Capture the cell that displays the provided text and extract its (X, Y) central coordinate. 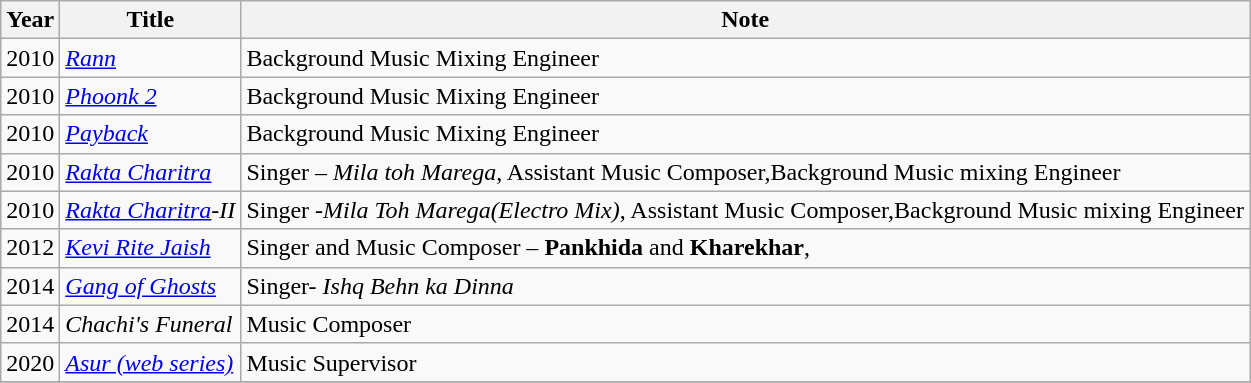
Singer -Mila Toh Marega(Electro Mix), Assistant Music Composer,Background Music mixing Engineer (746, 210)
Phoonk 2 (150, 96)
Singer and Music Composer – Pankhida and Kharekhar, (746, 248)
Rann (150, 58)
Asur (web series) (150, 362)
Chachi's Funeral (150, 324)
Singer- Ishq Behn ka Dinna (746, 286)
Note (746, 20)
Year (30, 20)
2020 (30, 362)
Title (150, 20)
Payback (150, 134)
2012 (30, 248)
Music Supervisor (746, 362)
Gang of Ghosts (150, 286)
Music Composer (746, 324)
Singer – Mila toh Marega, Assistant Music Composer,Background Music mixing Engineer (746, 172)
Kevi Rite Jaish (150, 248)
Rakta Charitra-II (150, 210)
Rakta Charitra (150, 172)
